Pinpoint the cell where the given text exists, returning its (X, Y) midpoint coordinate. 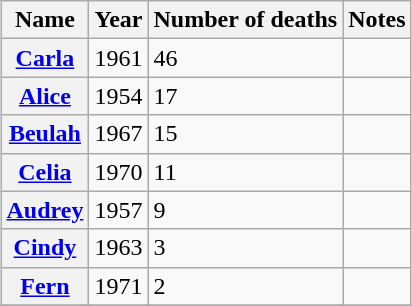
1970 (118, 172)
9 (246, 210)
Audrey (45, 210)
Year (118, 20)
Fern (45, 286)
1954 (118, 96)
17 (246, 96)
3 (246, 248)
1961 (118, 58)
2 (246, 286)
Alice (45, 96)
15 (246, 134)
Cindy (45, 248)
Beulah (45, 134)
Carla (45, 58)
Number of deaths (246, 20)
1957 (118, 210)
Celia (45, 172)
1963 (118, 248)
46 (246, 58)
1967 (118, 134)
1971 (118, 286)
11 (246, 172)
Notes (377, 20)
Name (45, 20)
